Find where the given text appears and provide that cell's center as [x, y] coordinate. 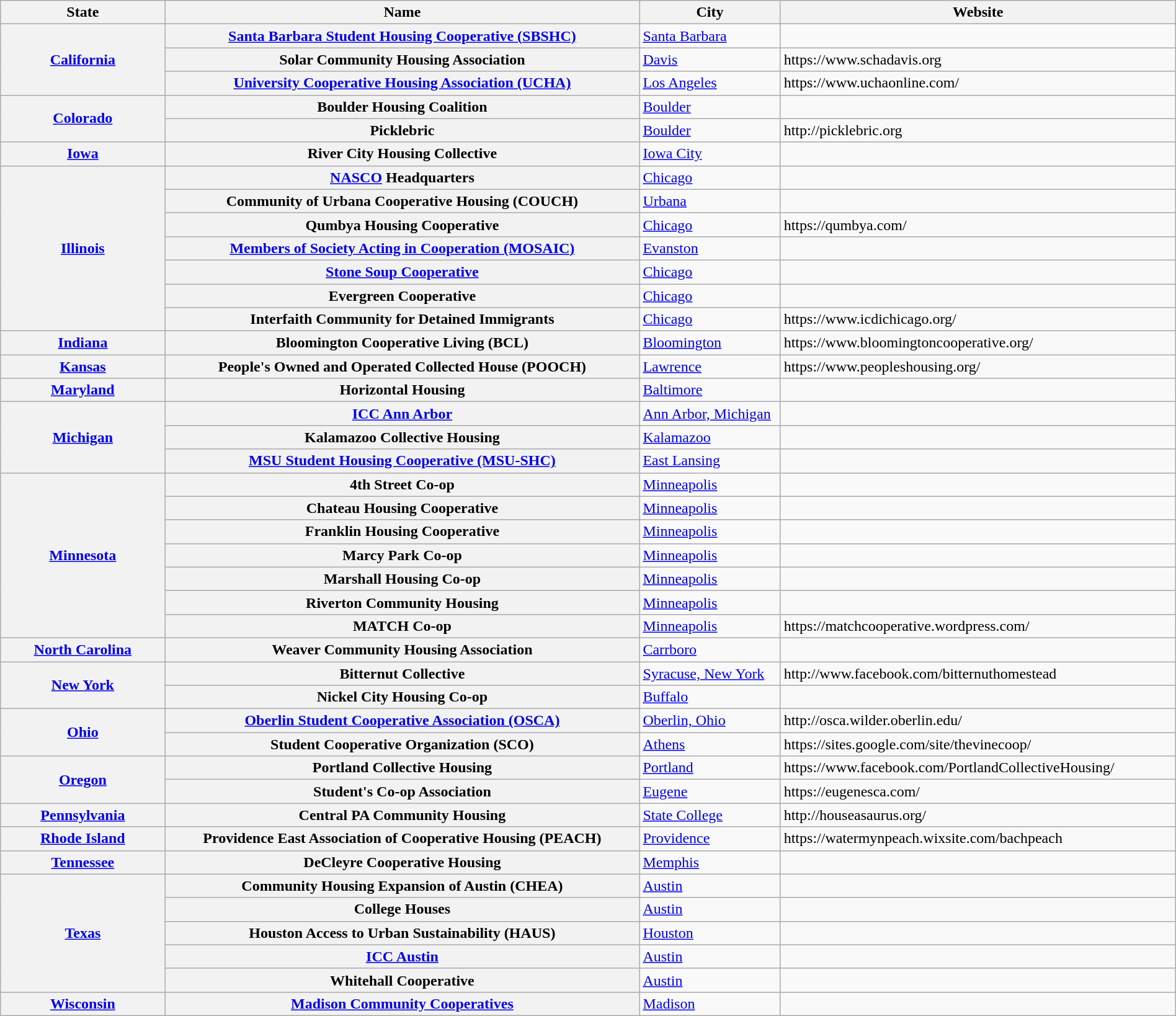
Solar Community Housing Association [402, 60]
Iowa City [710, 154]
https://watermynpeach.wixsite.com/bachpeach [978, 839]
Urbana [710, 201]
Rhode Island [83, 839]
https://www.uchaonline.com/ [978, 83]
Community of Urbana Cooperative Housing (COUCH) [402, 201]
Eugene [710, 791]
Student's Co-op Association [402, 791]
Marcy Park Co-op [402, 555]
Carrboro [710, 649]
North Carolina [83, 649]
https://eugenesca.com/ [978, 791]
Iowa [83, 154]
Evanston [710, 248]
Tennessee [83, 862]
Marshall Housing Co-op [402, 579]
Oberlin Student Cooperative Association (OSCA) [402, 721]
Interfaith Community for Detained Immigrants [402, 319]
Colorado [83, 118]
Madison Community Cooperatives [402, 1004]
Kalamazoo [710, 437]
Oregon [83, 780]
Stone Soup Cooperative [402, 272]
ICC Austin [402, 956]
Franklin Housing Cooperative [402, 532]
State College [710, 815]
Maryland [83, 390]
Portland Collective Housing [402, 768]
Members of Society Acting in Cooperation (MOSAIC) [402, 248]
Michigan [83, 437]
Providence [710, 839]
Minnesota [83, 555]
https://www.schadavis.org [978, 60]
Houston Access to Urban Sustainability (HAUS) [402, 933]
California [83, 60]
State [83, 12]
University Cooperative Housing Association (UCHA) [402, 83]
Bitternut Collective [402, 673]
https://www.facebook.com/PortlandCollectiveHousing/ [978, 768]
Picklebric [402, 130]
Kalamazoo Collective Housing [402, 437]
Weaver Community Housing Association [402, 649]
Syracuse, New York [710, 673]
MATCH Co-op [402, 626]
http://houseasaurus.org/ [978, 815]
Portland [710, 768]
Santa Barbara [710, 36]
https://www.icdichicago.org/ [978, 319]
Los Angeles [710, 83]
Ann Arbor, Michigan [710, 414]
4th Street Co-op [402, 484]
Buffalo [710, 697]
People's Owned and Operated Collected House (POOCH) [402, 367]
Boulder Housing Coalition [402, 107]
Texas [83, 933]
Student Cooperative Organization (SCO) [402, 744]
Bloomington Cooperative Living (BCL) [402, 343]
Website [978, 12]
Horizontal Housing [402, 390]
http://picklebric.org [978, 130]
Davis [710, 60]
Athens [710, 744]
DeCleyre Cooperative Housing [402, 862]
Baltimore [710, 390]
College Houses [402, 909]
MSU Student Housing Cooperative (MSU-SHC) [402, 461]
River City Housing Collective [402, 154]
Central PA Community Housing [402, 815]
Nickel City Housing Co-op [402, 697]
City [710, 12]
Name [402, 12]
Houston [710, 933]
https://sites.google.com/site/thevinecoop/ [978, 744]
Whitehall Cooperative [402, 980]
Madison [710, 1004]
https://www.bloomingtoncooperative.org/ [978, 343]
Chateau Housing Cooperative [402, 508]
Qumbya Housing Cooperative [402, 225]
Community Housing Expansion of Austin (CHEA) [402, 886]
Santa Barbara Student Housing Cooperative (SBSHC) [402, 36]
Providence East Association of Cooperative Housing (PEACH) [402, 839]
Pennsylvania [83, 815]
https://matchcooperative.wordpress.com/ [978, 626]
http://www.facebook.com/bitternuthomestead [978, 673]
Evergreen Cooperative [402, 296]
https://qumbya.com/ [978, 225]
ICC Ann Arbor [402, 414]
New York [83, 685]
Riverton Community Housing [402, 602]
Kansas [83, 367]
Memphis [710, 862]
NASCO Headquarters [402, 177]
Ohio [83, 733]
http://osca.wilder.oberlin.edu/ [978, 721]
Indiana [83, 343]
Oberlin, Ohio [710, 721]
Wisconsin [83, 1004]
East Lansing [710, 461]
Lawrence [710, 367]
https://www.peopleshousing.org/ [978, 367]
Illinois [83, 248]
Bloomington [710, 343]
